Determine the (X, Y) coordinate at the center of the cell enclosing the given text.  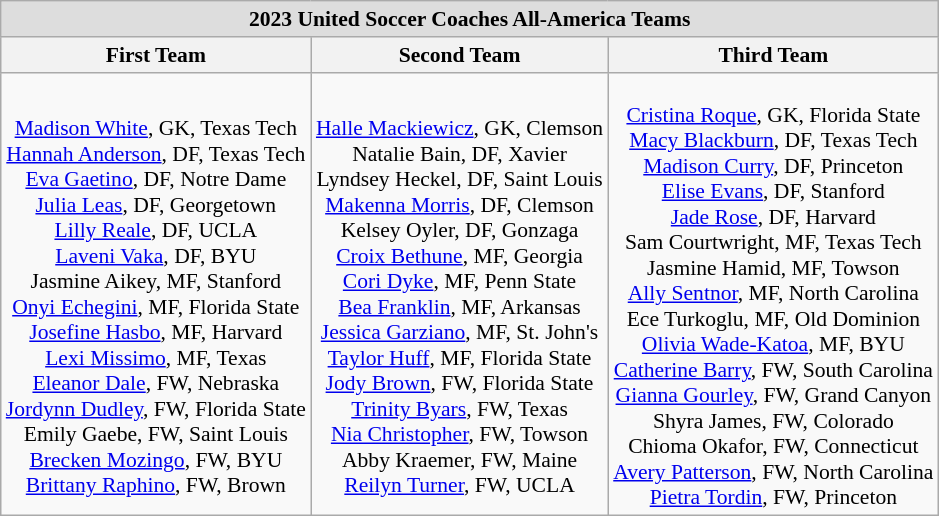
First Team (156, 55)
Third Team (773, 55)
Second Team (460, 55)
2023 United Soccer Coaches All-America Teams (470, 19)
